Determine the (X, Y) coordinate at the center of the cell enclosing the given text.  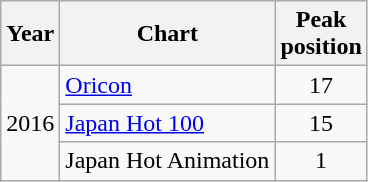
Peakposition (321, 34)
Oricon (168, 85)
15 (321, 123)
2016 (30, 123)
1 (321, 161)
Japan Hot 100 (168, 123)
17 (321, 85)
Chart (168, 34)
Japan Hot Animation (168, 161)
Year (30, 34)
